From the cell containing the given text, extract its center point as [X, Y] coordinate. 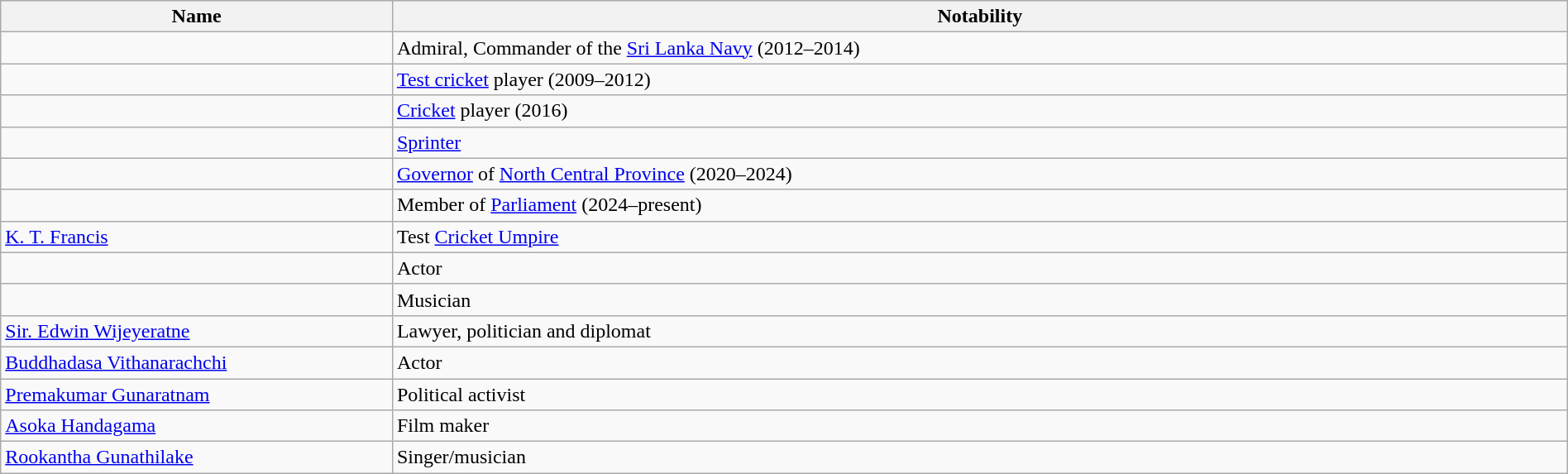
Governor of North Central Province (2020–2024) [979, 174]
Sir. Edwin Wijeyeratne [197, 331]
Test Cricket Umpire [979, 237]
Cricket player (2016) [979, 111]
Member of Parliament (2024–present) [979, 205]
Rookantha Gunathilake [197, 457]
Admiral, Commander of the Sri Lanka Navy (2012–2014) [979, 48]
K. T. Francis [197, 237]
Notability [979, 17]
Film maker [979, 426]
Lawyer, politician and diplomat [979, 331]
Asoka Handagama [197, 426]
Singer/musician [979, 457]
Name [197, 17]
Sprinter [979, 142]
Buddhadasa Vithanarachchi [197, 362]
Test cricket player (2009–2012) [979, 79]
Musician [979, 299]
Premakumar Gunaratnam [197, 395]
Political activist [979, 395]
